Output the [X, Y] coordinate of the center of the cell containing the given text.  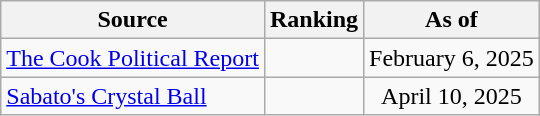
As of [452, 20]
The Cook Political Report [133, 58]
April 10, 2025 [452, 96]
Ranking [314, 20]
February 6, 2025 [452, 58]
Source [133, 20]
Sabato's Crystal Ball [133, 96]
